Output the (x, y) coordinate of the center of the cell containing the given text.  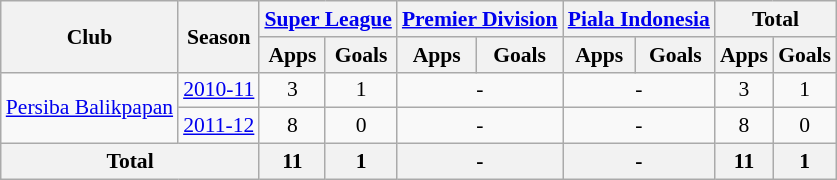
Super League (328, 19)
Club (90, 36)
2010-11 (218, 90)
Persiba Balikpapan (90, 108)
2011-12 (218, 126)
Premier Division (480, 19)
Piala Indonesia (639, 19)
Season (218, 36)
